Capture the cell that displays the provided text and extract its [X, Y] central coordinate. 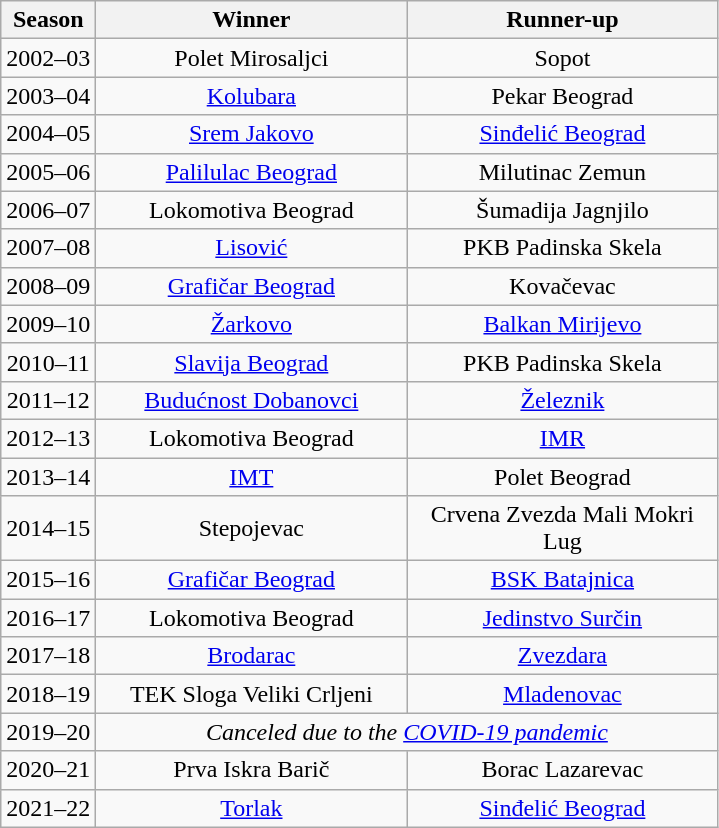
Železnik [562, 400]
Canceled due to the COVID-19 pandemic [407, 732]
Crvena Zvezda Mali Mokri Lug [562, 528]
Srem Jakovo [252, 134]
IMT [252, 477]
Polet Mirosaljci [252, 58]
Pekar Beograd [562, 96]
Slavija Beograd [252, 362]
IMR [562, 438]
2006–07 [48, 210]
2011–12 [48, 400]
Prva Iskra Barič [252, 770]
2009–10 [48, 324]
Stepojevac [252, 528]
2004–05 [48, 134]
2012–13 [48, 438]
Brodarac [252, 656]
TEK Sloga Veliki Crljeni [252, 694]
Season [48, 20]
2020–21 [48, 770]
Lisović [252, 248]
Kovačevac [562, 286]
BSK Batajnica [562, 580]
2008–09 [48, 286]
2018–19 [48, 694]
2003–04 [48, 96]
2016–17 [48, 618]
2007–08 [48, 248]
Borac Lazarevac [562, 770]
Kolubara [252, 96]
Palilulac Beograd [252, 172]
2013–14 [48, 477]
Polet Beograd [562, 477]
Runner-up [562, 20]
Sopot [562, 58]
Budućnost Dobanovci [252, 400]
2019–20 [48, 732]
2017–18 [48, 656]
Winner [252, 20]
Žarkovo [252, 324]
2021–22 [48, 808]
2005–06 [48, 172]
Zvezdara [562, 656]
Mladenovac [562, 694]
Balkan Mirijevo [562, 324]
2015–16 [48, 580]
Torlak [252, 808]
2014–15 [48, 528]
Šumadija Jagnjilo [562, 210]
Jedinstvo Surčin [562, 618]
2010–11 [48, 362]
2002–03 [48, 58]
Milutinac Zemun [562, 172]
